Search for the cell housing the specified text and yield its [X, Y] center coordinate. 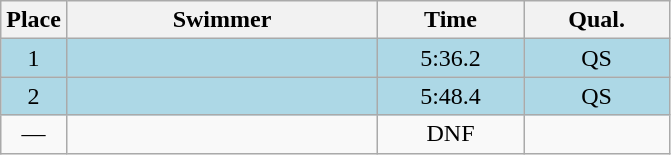
5:36.2 [451, 58]
Place [34, 20]
1 [34, 58]
DNF [451, 134]
2 [34, 96]
5:48.4 [451, 96]
Qual. [597, 20]
Swimmer [222, 20]
— [34, 134]
Time [451, 20]
